Capture the cell that displays the provided text and extract its [x, y] central coordinate. 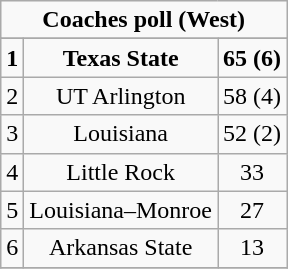
Louisiana [121, 134]
3 [12, 134]
4 [12, 172]
Arkansas State [121, 248]
5 [12, 210]
Louisiana–Monroe [121, 210]
65 (6) [252, 58]
6 [12, 248]
58 (4) [252, 96]
33 [252, 172]
1 [12, 58]
Coaches poll (West) [144, 20]
2 [12, 96]
Little Rock [121, 172]
52 (2) [252, 134]
Texas State [121, 58]
13 [252, 248]
UT Arlington [121, 96]
27 [252, 210]
